Determine the (x, y) coordinate at the center of the cell enclosing the given text.  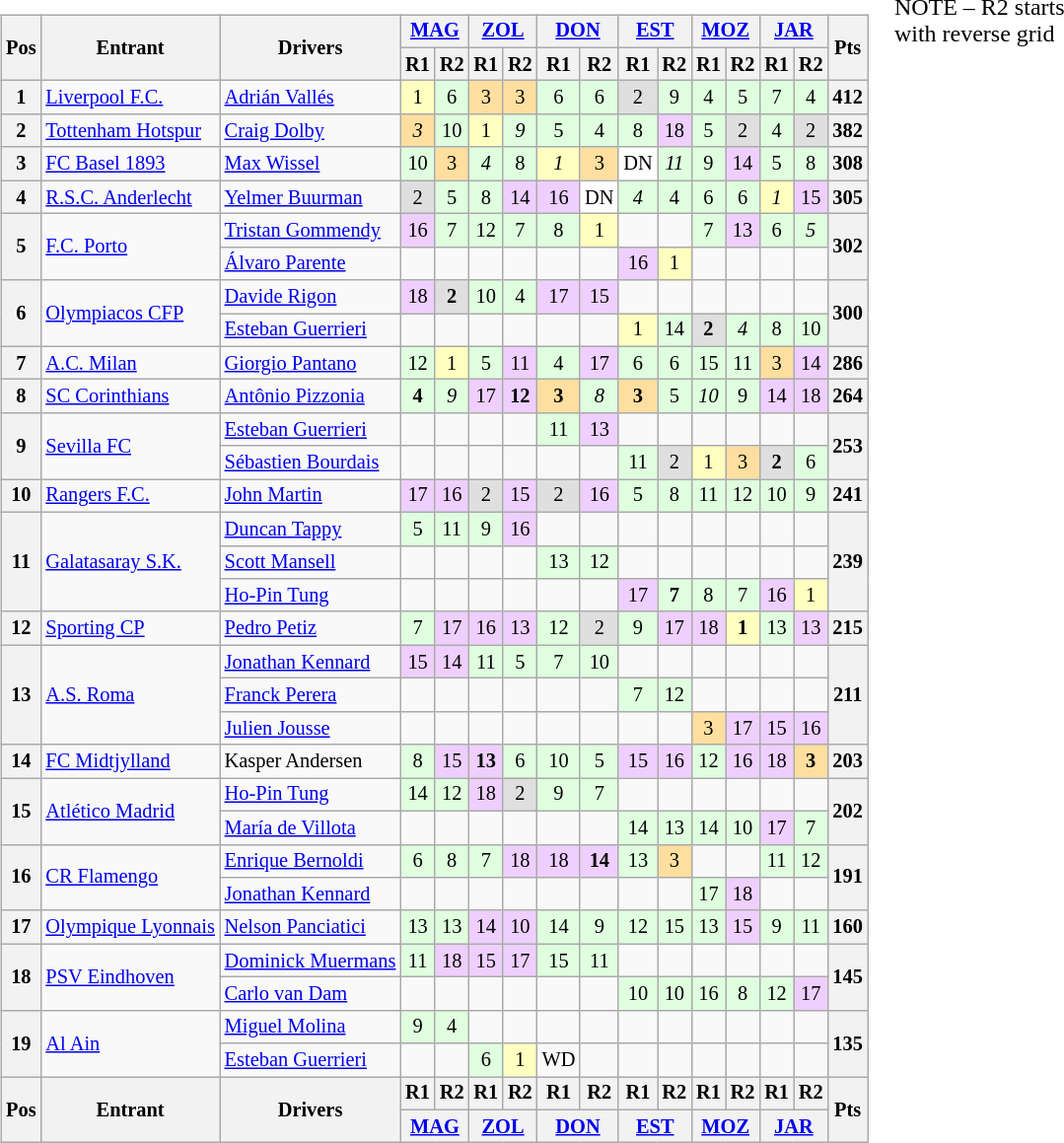
239 (847, 562)
A.S. Roma (130, 694)
302 (847, 247)
R.S.C. Anderlecht (130, 197)
PSV Eindhoven (130, 976)
Atlético Madrid (130, 811)
Davide Rigon (311, 297)
Craig Dolby (311, 131)
Adrián Vallés (311, 98)
Tottenham Hotspur (130, 131)
202 (847, 811)
Dominick Muermans (311, 961)
FC Midtjylland (130, 761)
160 (847, 927)
FC Basel 1893 (130, 164)
Al Ain (130, 1043)
412 (847, 98)
264 (847, 396)
Carlo van Dam (311, 994)
Rangers F.C. (130, 496)
CR Flamengo (130, 878)
191 (847, 878)
211 (847, 694)
Duncan Tappy (311, 529)
Álvaro Parente (311, 263)
Tristan Gommendy (311, 231)
308 (847, 164)
Pedro Petiz (311, 628)
Antônio Pizzonia (311, 396)
286 (847, 363)
Olympique Lyonnais (130, 927)
Yelmer Buurman (311, 197)
135 (847, 1043)
John Martin (311, 496)
SC Corinthians (130, 396)
215 (847, 628)
Enrique Bernoldi (311, 861)
Kasper Andersen (311, 761)
241 (847, 496)
382 (847, 131)
145 (847, 976)
Nelson Panciatici (311, 927)
Sevilla FC (130, 446)
203 (847, 761)
WD (559, 1060)
Olympiacos CFP (130, 314)
19 (21, 1043)
253 (847, 446)
300 (847, 314)
Sporting CP (130, 628)
Miguel Molina (311, 1027)
Franck Perera (311, 695)
F.C. Porto (130, 247)
305 (847, 197)
Julien Jousse (311, 728)
Giorgio Pantano (311, 363)
Liverpool F.C. (130, 98)
Galatasaray S.K. (130, 562)
Scott Mansell (311, 562)
A.C. Milan (130, 363)
Max Wissel (311, 164)
Sébastien Bourdais (311, 463)
María de Villota (311, 827)
